Find where the given text appears and provide that cell's center as (X, Y) coordinate. 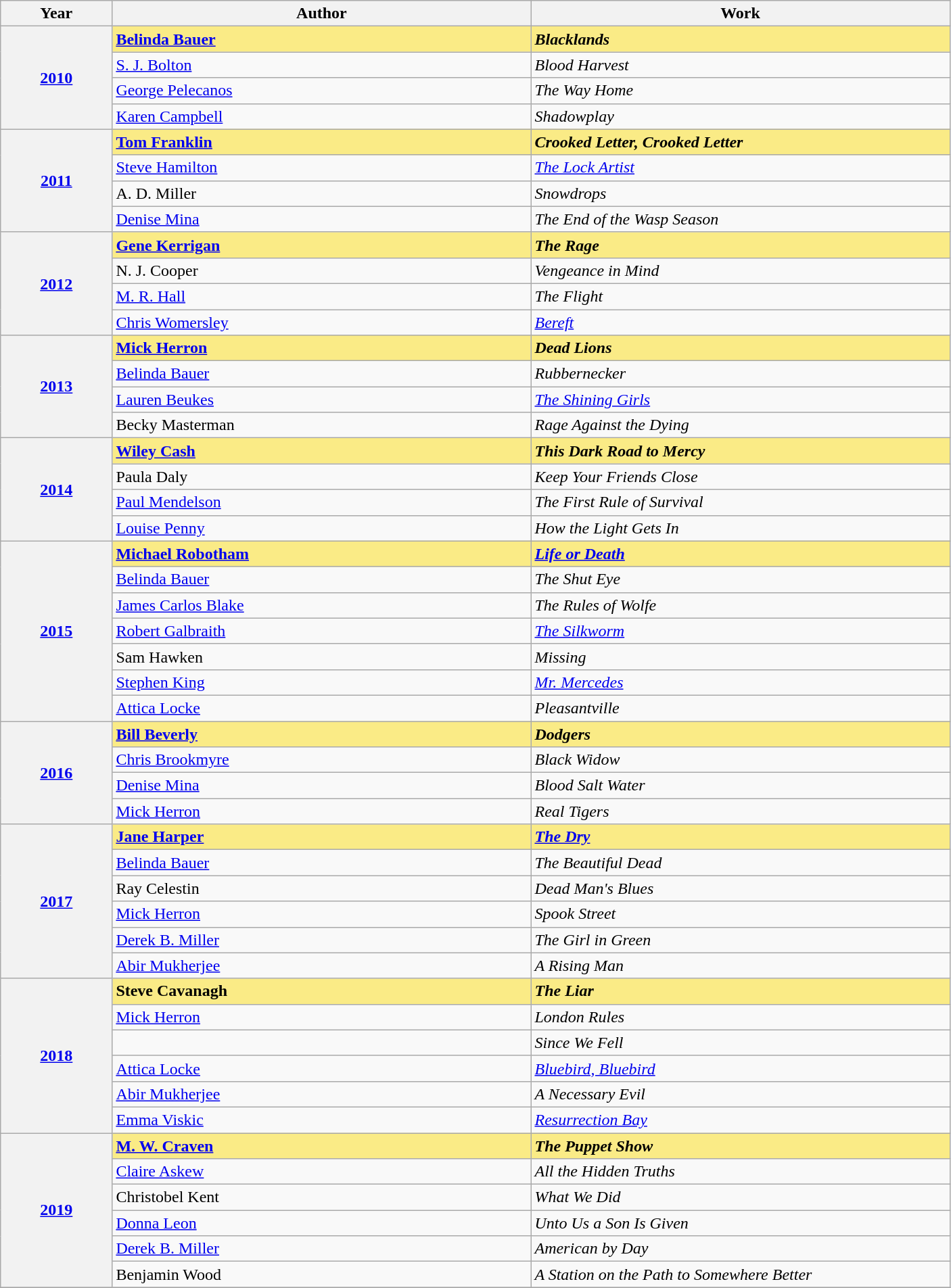
Claire Askew (322, 1172)
Real Tigers (740, 811)
A Rising Man (740, 965)
Robert Galbraith (322, 631)
2013 (57, 387)
Shadowplay (740, 116)
2014 (57, 490)
A Necessary Evil (740, 1094)
Work (740, 14)
American by Day (740, 1249)
Tom Franklin (322, 142)
The Liar (740, 991)
What We Did (740, 1197)
Louise Penny (322, 528)
The Silkworm (740, 631)
The Lock Artist (740, 168)
Christobel Kent (322, 1197)
M. R. Hall (322, 296)
Life or Death (740, 554)
Crooked Letter, Crooked Letter (740, 142)
The Puppet Show (740, 1146)
Pleasantville (740, 708)
M. W. Craven (322, 1146)
Author (322, 14)
The Rage (740, 245)
Emma Viskic (322, 1120)
Steve Hamilton (322, 168)
Blood Harvest (740, 65)
Rubbernecker (740, 374)
2017 (57, 901)
Steve Cavanagh (322, 991)
Mr. Mercedes (740, 682)
Karen Campbell (322, 116)
Paul Mendelson (322, 502)
Chris Womersley (322, 323)
Bereft (740, 323)
A. D. Miller (322, 193)
S. J. Bolton (322, 65)
This Dark Road to Mercy (740, 451)
The End of the Wasp Season (740, 219)
Michael Robotham (322, 554)
The Shut Eye (740, 579)
The Way Home (740, 91)
2015 (57, 631)
Paula Daly (322, 477)
Missing (740, 657)
The Flight (740, 296)
2010 (57, 78)
Year (57, 14)
All the Hidden Truths (740, 1172)
The Rules of Wolfe (740, 605)
Dead Man's Blues (740, 888)
Wiley Cash (322, 451)
Chris Brookmyre (322, 760)
2011 (57, 181)
Dodgers (740, 734)
The Girl in Green (740, 940)
London Rules (740, 1017)
Unto Us a Son Is Given (740, 1223)
2019 (57, 1210)
George Pelecanos (322, 91)
Keep Your Friends Close (740, 477)
Blood Salt Water (740, 786)
Dead Lions (740, 348)
Blacklands (740, 39)
Becky Masterman (322, 425)
Bill Beverly (322, 734)
The Dry (740, 837)
How the Light Gets In (740, 528)
N. J. Cooper (322, 270)
Resurrection Bay (740, 1120)
Lauren Beukes (322, 400)
Vengeance in Mind (740, 270)
James Carlos Blake (322, 605)
Jane Harper (322, 837)
The First Rule of Survival (740, 502)
The Beautiful Dead (740, 863)
2016 (57, 772)
Stephen King (322, 682)
2018 (57, 1055)
Snowdrops (740, 193)
Sam Hawken (322, 657)
Bluebird, Bluebird (740, 1068)
Ray Celestin (322, 888)
Rage Against the Dying (740, 425)
Donna Leon (322, 1223)
Benjamin Wood (322, 1274)
A Station on the Path to Somewhere Better (740, 1274)
Since We Fell (740, 1043)
2012 (57, 283)
Black Widow (740, 760)
Spook Street (740, 914)
The Shining Girls (740, 400)
Gene Kerrigan (322, 245)
